Extract the [X, Y] coordinate from the center of the cell holding the provided text.  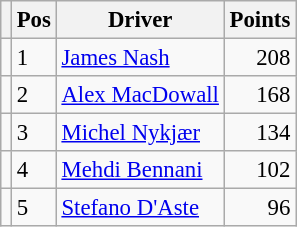
134 [260, 133]
Stefano D'Aste [140, 208]
208 [260, 58]
1 [34, 58]
3 [34, 133]
Pos [34, 20]
5 [34, 208]
James Nash [140, 58]
96 [260, 208]
Michel Nykjær [140, 133]
Mehdi Bennani [140, 170]
2 [34, 95]
Alex MacDowall [140, 95]
4 [34, 170]
Driver [140, 20]
168 [260, 95]
102 [260, 170]
Points [260, 20]
